Extract the [x, y] coordinate from the center of the cell holding the provided text.  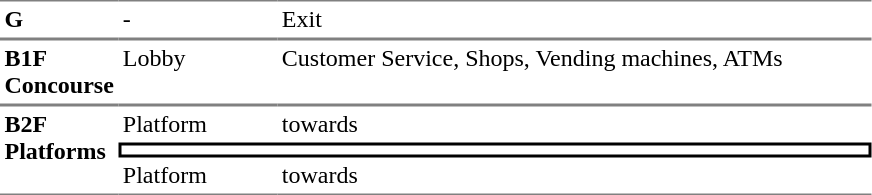
G [59, 20]
- [198, 20]
towards [574, 124]
B2FPlatforms [59, 150]
Exit [574, 20]
Customer Service, Shops, Vending machines, ATMs [574, 72]
Platform [198, 124]
Lobby [198, 72]
B1FConcourse [59, 72]
